From the cell containing the given text, extract its center point as [X, Y] coordinate. 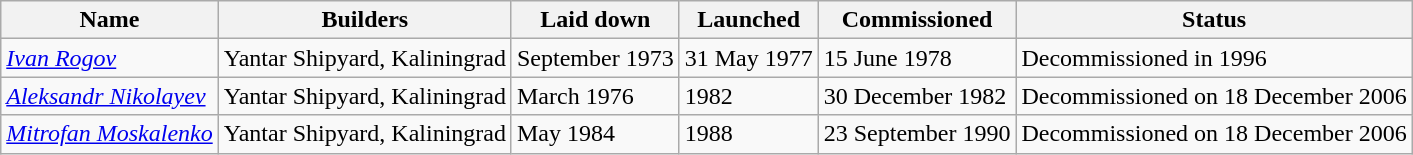
Aleksandr Nikolayev [110, 96]
March 1976 [595, 96]
1988 [748, 134]
1982 [748, 96]
May 1984 [595, 134]
Ivan Rogov [110, 58]
15 June 1978 [917, 58]
Mitrofan Moskalenko [110, 134]
Decommissioned in 1996 [1214, 58]
Name [110, 20]
September 1973 [595, 58]
Launched [748, 20]
30 December 1982 [917, 96]
Status [1214, 20]
Builders [364, 20]
31 May 1977 [748, 58]
Laid down [595, 20]
23 September 1990 [917, 134]
Commissioned [917, 20]
